Determine the [x, y] coordinate at the center of the cell enclosing the given text.  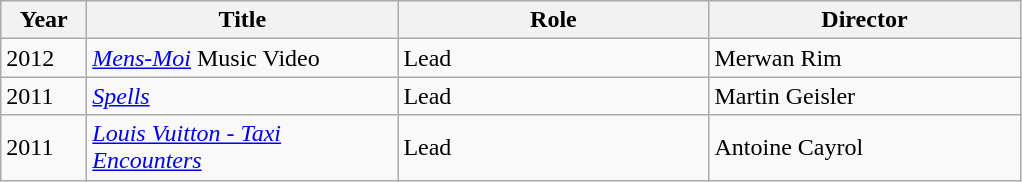
Title [242, 20]
Role [554, 20]
Spells [242, 96]
Director [864, 20]
Year [44, 20]
Louis Vuitton - Taxi Encounters [242, 148]
Antoine Cayrol [864, 148]
2012 [44, 58]
Martin Geisler [864, 96]
Mens-Moi Music Video [242, 58]
Merwan Rim [864, 58]
